Provide the [x, y] coordinate of the cell's center where the given text is located.  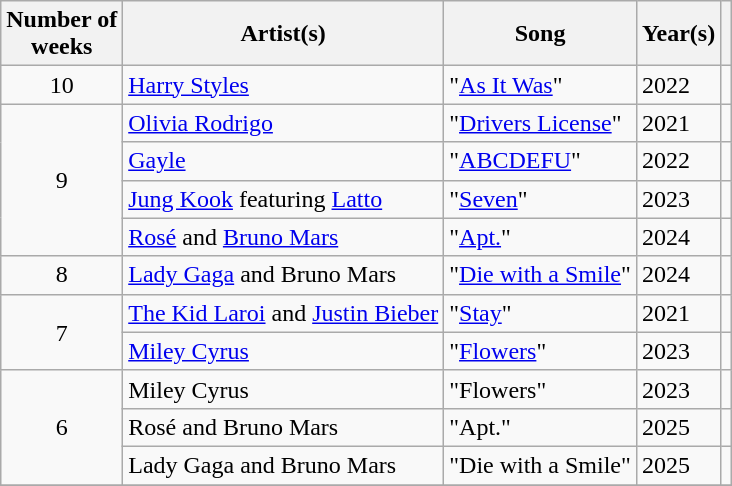
8 [62, 275]
7 [62, 332]
Harry Styles [284, 85]
Olivia Rodrigo [284, 123]
The Kid Laroi and Justin Bieber [284, 313]
"Drivers License" [540, 123]
Gayle [284, 161]
"As It Was" [540, 85]
10 [62, 85]
Artist(s) [284, 34]
"ABCDEFU" [540, 161]
"Stay" [540, 313]
6 [62, 427]
Number of weeks [62, 34]
"Seven" [540, 199]
Song [540, 34]
Jung Kook featuring Latto [284, 199]
Year(s) [678, 34]
9 [62, 180]
